Output the (X, Y) coordinate of the center of the cell containing the given text.  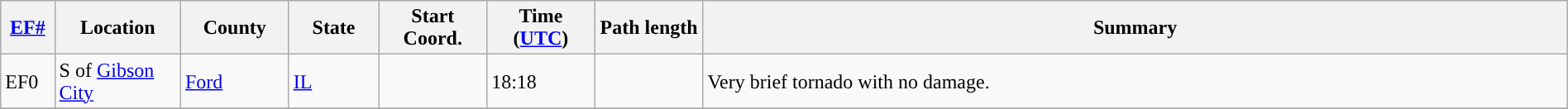
IL (334, 81)
County (235, 28)
Ford (235, 81)
S of Gibson City (117, 81)
Location (117, 28)
Start Coord. (433, 28)
Time (UTC) (541, 28)
EF# (28, 28)
18:18 (541, 81)
Very brief tornado with no damage. (1135, 81)
State (334, 28)
Path length (648, 28)
Summary (1135, 28)
EF0 (28, 81)
